Scan for the cell matching the given text and deliver its [x, y] coordinate at center. 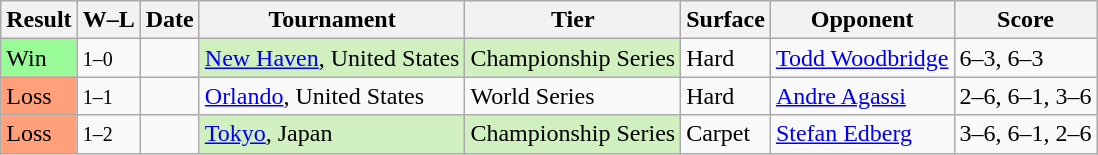
Tokyo, Japan [332, 134]
Todd Woodbridge [862, 58]
World Series [573, 96]
Tier [573, 20]
Stefan Edberg [862, 134]
1–0 [108, 58]
Surface [726, 20]
Result [39, 20]
Andre Agassi [862, 96]
W–L [108, 20]
2–6, 6–1, 3–6 [1026, 96]
Date [170, 20]
1–1 [108, 96]
Opponent [862, 20]
Orlando, United States [332, 96]
Win [39, 58]
New Haven, United States [332, 58]
Carpet [726, 134]
1–2 [108, 134]
6–3, 6–3 [1026, 58]
3–6, 6–1, 2–6 [1026, 134]
Tournament [332, 20]
Score [1026, 20]
